From the cell containing the given text, extract its center point as [x, y] coordinate. 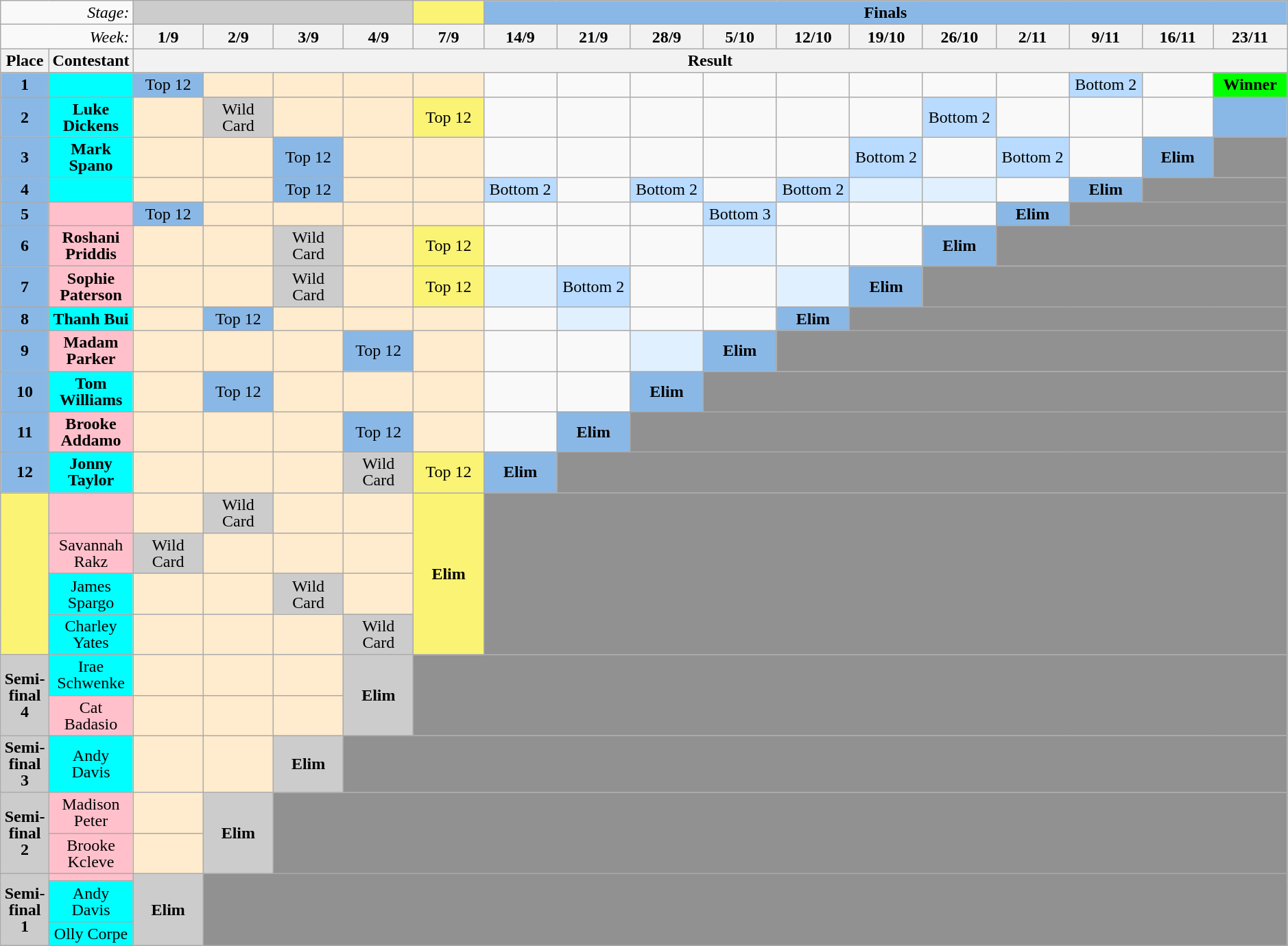
Result [711, 60]
1/9 [168, 37]
4 [25, 189]
Savannah Rakz [91, 554]
5 [25, 214]
Semi-final 2 [25, 833]
4/9 [379, 37]
2 [25, 117]
Semi-final 3 [25, 764]
28/9 [667, 37]
23/11 [1250, 37]
9/11 [1106, 37]
14/9 [520, 37]
Thanh Bui [91, 318]
Semi-final 4 [25, 695]
Week: [67, 37]
21/9 [594, 37]
Place [25, 60]
7 [25, 287]
Contestant [91, 60]
Winner [1250, 85]
Madam Parker [91, 351]
Mark Spano [91, 158]
Charley Yates [91, 635]
Sophie Paterson [91, 287]
Olly Corpe [91, 934]
2/9 [238, 37]
5/10 [739, 37]
Luke Dickens [91, 117]
Stage: [67, 12]
2/11 [1033, 37]
8 [25, 318]
Tom Williams [91, 392]
Brooke Addamo [91, 432]
Jonny Taylor [91, 473]
James Spargo [91, 594]
11 [25, 432]
6 [25, 245]
Irae Schwenke [91, 675]
Finals [885, 12]
Brooke Kcleve [91, 853]
Semi-final 1 [25, 909]
16/11 [1178, 37]
1 [25, 85]
3/9 [308, 37]
Roshani Priddis [91, 245]
10 [25, 392]
7/9 [449, 37]
19/10 [886, 37]
Bottom 3 [739, 214]
Madison Peter [91, 813]
26/10 [959, 37]
12 [25, 473]
Cat Badasio [91, 716]
12/10 [813, 37]
9 [25, 351]
3 [25, 158]
